From the cell containing the given text, extract its center point as (X, Y) coordinate. 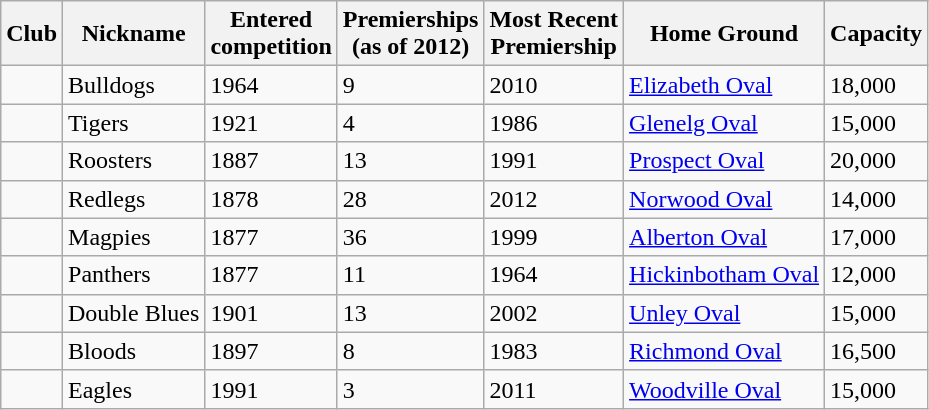
Redlegs (134, 199)
28 (410, 199)
Bulldogs (134, 85)
36 (410, 237)
Norwood Oval (724, 199)
2011 (554, 389)
Premierships(as of 2012) (410, 34)
2010 (554, 85)
Magpies (134, 237)
1983 (554, 351)
Panthers (134, 275)
Woodville Oval (724, 389)
Alberton Oval (724, 237)
18,000 (876, 85)
Eagles (134, 389)
Home Ground (724, 34)
20,000 (876, 161)
Unley Oval (724, 313)
1986 (554, 123)
12,000 (876, 275)
1897 (271, 351)
9 (410, 85)
Capacity (876, 34)
2012 (554, 199)
11 (410, 275)
1887 (271, 161)
16,500 (876, 351)
2002 (554, 313)
1921 (271, 123)
Double Blues (134, 313)
3 (410, 389)
Glenelg Oval (724, 123)
Tigers (134, 123)
1901 (271, 313)
1999 (554, 237)
Richmond Oval (724, 351)
14,000 (876, 199)
Club (32, 34)
8 (410, 351)
Enteredcompetition (271, 34)
4 (410, 123)
Elizabeth Oval (724, 85)
Most RecentPremiership (554, 34)
Roosters (134, 161)
17,000 (876, 237)
1878 (271, 199)
Nickname (134, 34)
Bloods (134, 351)
Prospect Oval (724, 161)
Hickinbotham Oval (724, 275)
